Locate the cell with the specified text and output its [x, y] center coordinate. 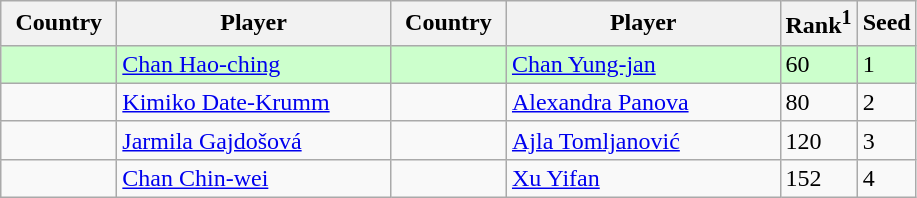
1 [886, 64]
80 [818, 102]
120 [818, 140]
4 [886, 178]
60 [818, 64]
Kimiko Date-Krumm [254, 102]
Seed [886, 24]
152 [818, 178]
2 [886, 102]
Rank1 [818, 24]
3 [886, 140]
Xu Yifan [643, 178]
Chan Hao-ching [254, 64]
Chan Chin-wei [254, 178]
Alexandra Panova [643, 102]
Jarmila Gajdošová [254, 140]
Ajla Tomljanović [643, 140]
Chan Yung-jan [643, 64]
